Find where the given text appears and provide that cell's center as [X, Y] coordinate. 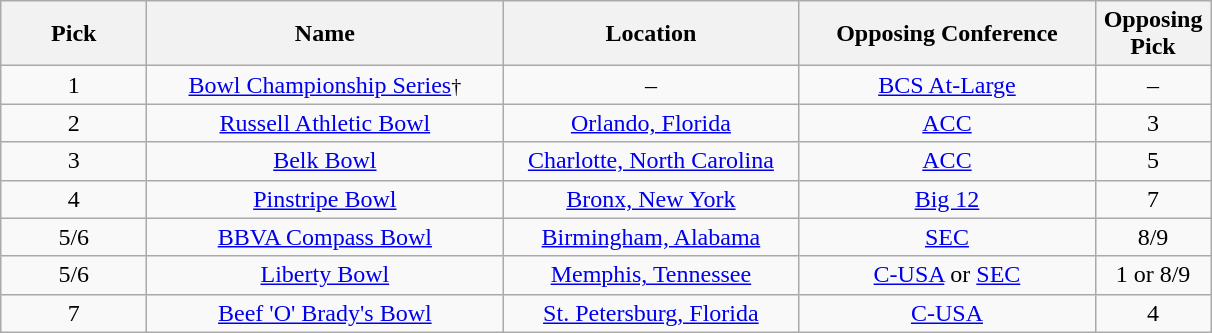
BBVA Compass Bowl [325, 237]
Big 12 [947, 199]
Memphis, Tennessee [651, 275]
St. Petersburg, Florida [651, 313]
Belk Bowl [325, 161]
C-USA or SEC [947, 275]
Bowl Championship Series† [325, 85]
1 [74, 85]
Opposing Pick [1153, 34]
Location [651, 34]
Opposing Conference [947, 34]
Pick [74, 34]
C-USA [947, 313]
5 [1153, 161]
Charlotte, North Carolina [651, 161]
Birmingham, Alabama [651, 237]
Beef 'O' Brady's Bowl [325, 313]
8/9 [1153, 237]
2 [74, 123]
1 or 8/9 [1153, 275]
Orlando, Florida [651, 123]
Name [325, 34]
Liberty Bowl [325, 275]
SEC [947, 237]
Pinstripe Bowl [325, 199]
Bronx, New York [651, 199]
Russell Athletic Bowl [325, 123]
BCS At-Large [947, 85]
